Return the [X, Y] coordinate for the center point of the cell that contains the specified text.  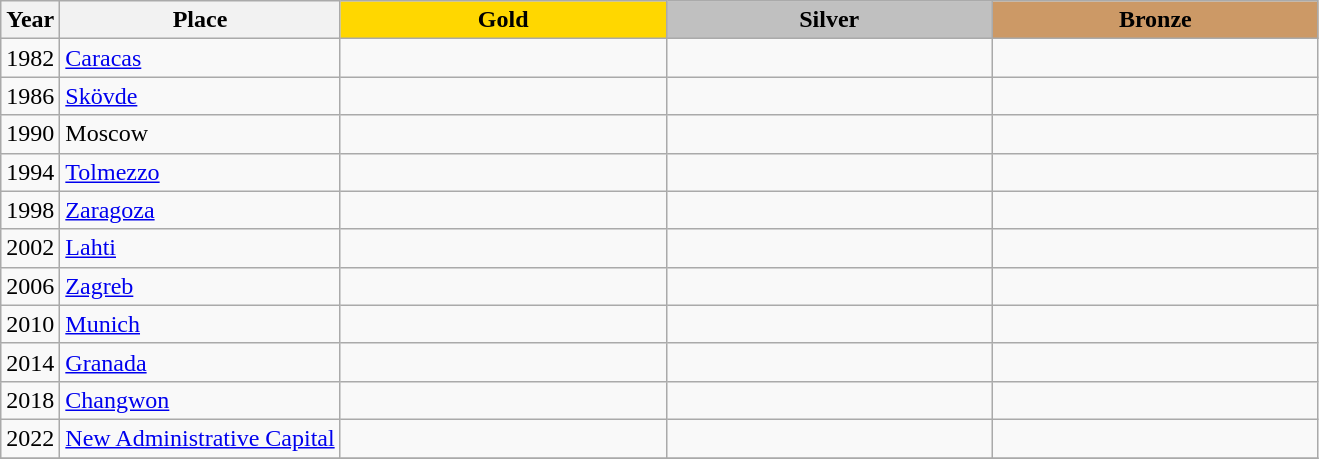
New Administrative Capital [200, 438]
Changwon [200, 400]
1998 [30, 210]
Gold [503, 20]
1994 [30, 172]
Moscow [200, 134]
Bronze [1155, 20]
2010 [30, 324]
2022 [30, 438]
Zagreb [200, 286]
Munich [200, 324]
1986 [30, 96]
Silver [829, 20]
2014 [30, 362]
Granada [200, 362]
Caracas [200, 58]
Zaragoza [200, 210]
2006 [30, 286]
Lahti [200, 248]
Year [30, 20]
2002 [30, 248]
1990 [30, 134]
Place [200, 20]
1982 [30, 58]
Tolmezzo [200, 172]
2018 [30, 400]
Skövde [200, 96]
